Determine the (x, y) coordinate at the center of the cell enclosing the given text.  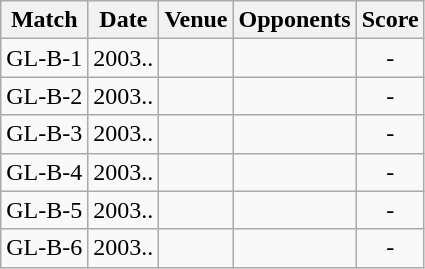
Venue (196, 20)
GL-B-3 (44, 134)
Date (124, 20)
Score (390, 20)
GL-B-2 (44, 96)
GL-B-5 (44, 210)
Opponents (294, 20)
Match (44, 20)
GL-B-6 (44, 248)
GL-B-1 (44, 58)
GL-B-4 (44, 172)
